Search for the cell housing the specified text and yield its (x, y) center coordinate. 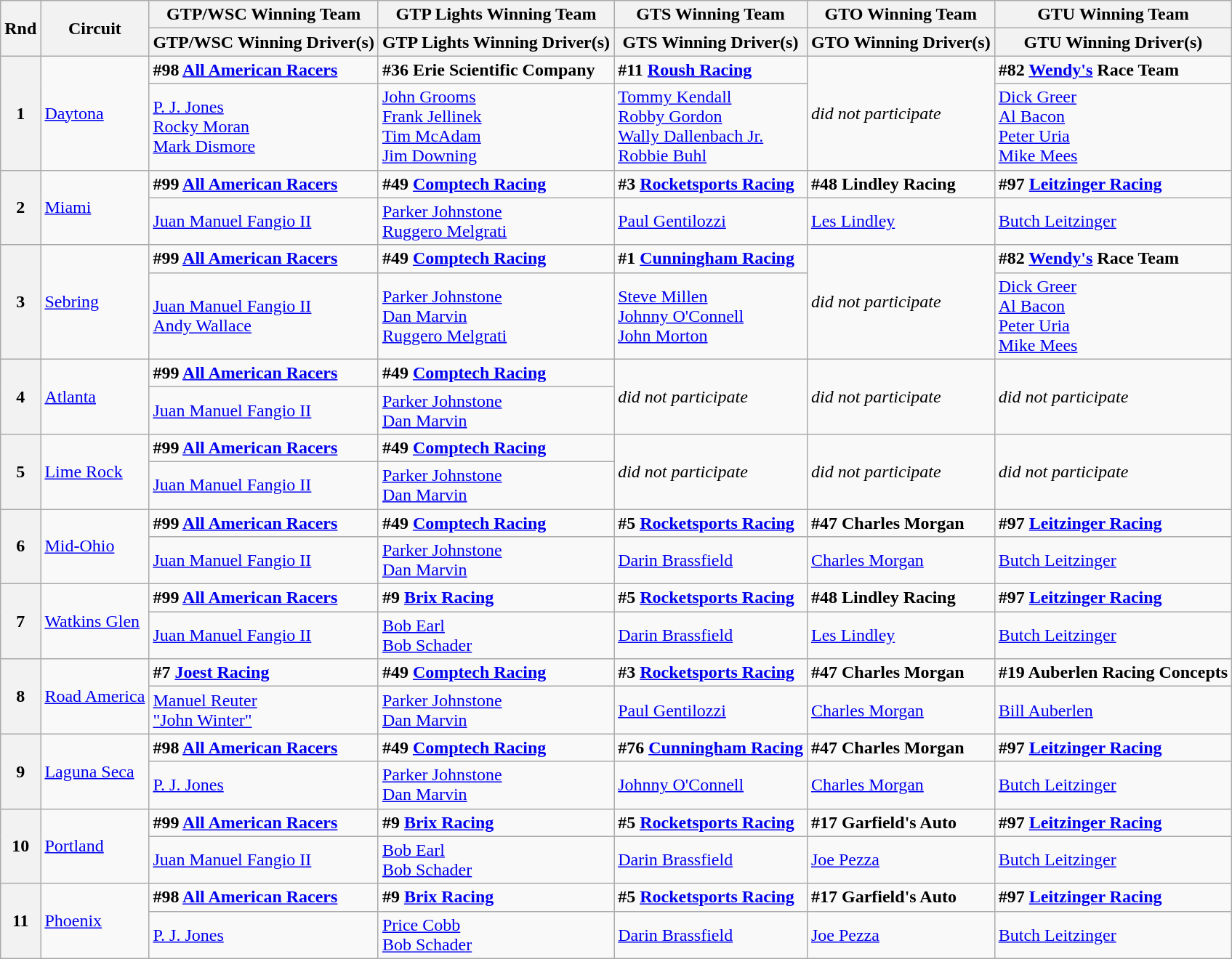
Portland (94, 846)
Price Cobb Bob Schader (496, 934)
Miami (94, 208)
11 (20, 921)
7 (20, 622)
5 (20, 471)
Road America (94, 696)
#19 Auberlen Racing Concepts (1113, 673)
GTP/WSC Winning Team (264, 15)
Mid-Ohio (94, 546)
P. J. Jones Rocky Moran Mark Dismore (264, 126)
Sebring (94, 302)
8 (20, 696)
Steve Millen Johnny O'Connell John Morton (711, 315)
#1 Cunningham Racing (711, 259)
#11 Roush Racing (711, 70)
Laguna Seca (94, 772)
GTS Winning Driver(s) (711, 42)
Manuel Reuter "John Winter" (264, 711)
GTS Winning Team (711, 15)
GTU Winning Team (1113, 15)
GTP/WSC Winning Driver(s) (264, 42)
John Grooms Frank Jellinek Tim McAdam Jim Downing (496, 126)
Daytona (94, 113)
#36 Erie Scientific Company (496, 70)
Lime Rock (94, 471)
3 (20, 302)
Circuit (94, 28)
GTU Winning Driver(s) (1113, 42)
GTP Lights Winning Driver(s) (496, 42)
Tommy Kendall Robby Gordon Wally Dallenbach Jr. Robbie Buhl (711, 126)
Phoenix (94, 921)
GTO Winning Team (901, 15)
Bill Auberlen (1113, 711)
Parker Johnstone Dan Marvin Ruggero Melgrati (496, 315)
Parker Johnstone Ruggero Melgrati (496, 221)
10 (20, 846)
9 (20, 772)
1 (20, 113)
Johnny O'Connell (711, 785)
4 (20, 397)
2 (20, 208)
#76 Cunningham Racing (711, 748)
Juan Manuel Fangio II Andy Wallace (264, 315)
GTP Lights Winning Team (496, 15)
6 (20, 546)
GTO Winning Driver(s) (901, 42)
#7 Joest Racing (264, 673)
Atlanta (94, 397)
Watkins Glen (94, 622)
Rnd (20, 28)
